Extract the [X, Y] coordinate from the center of the cell holding the provided text.  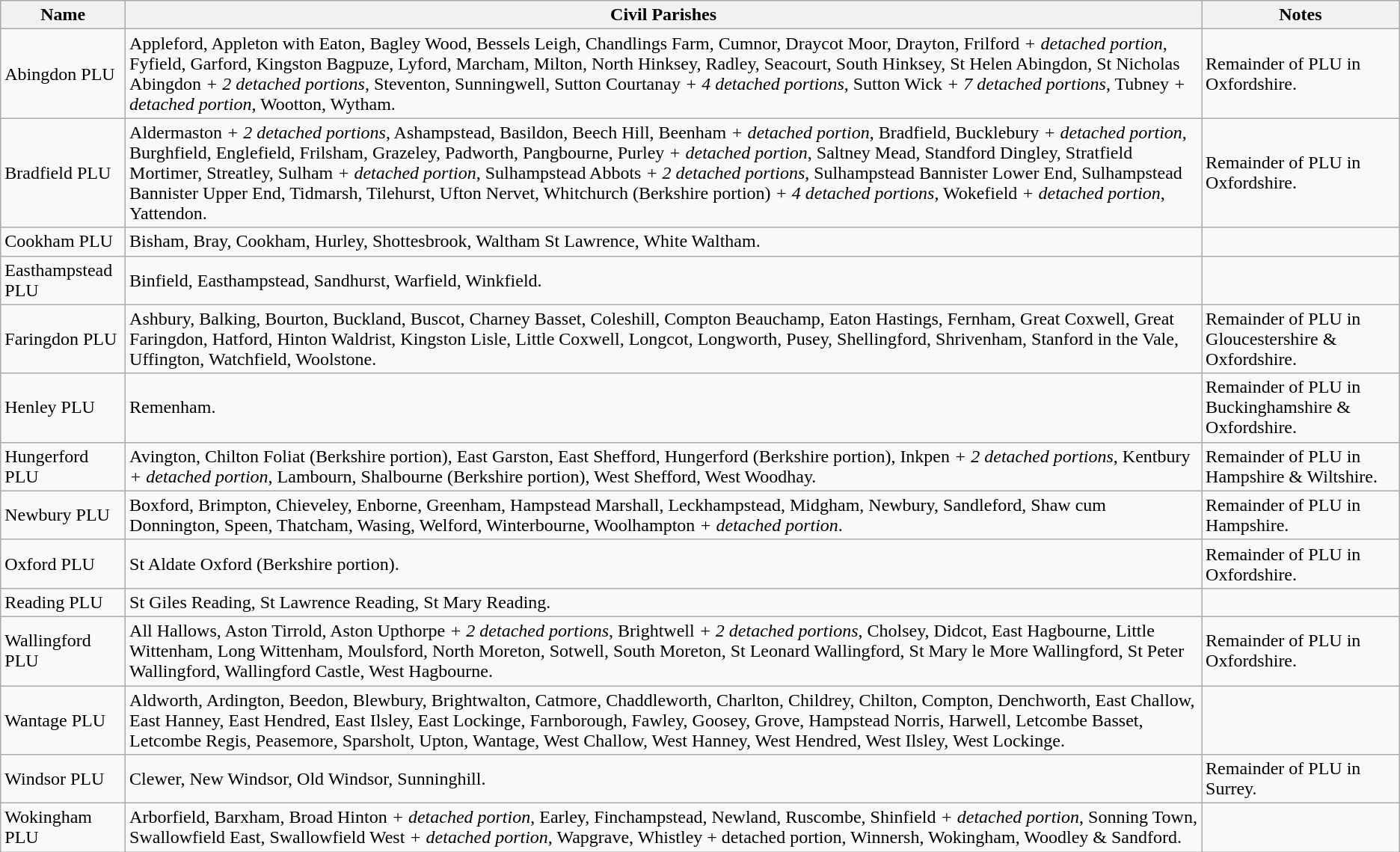
Cookham PLU [63, 242]
Hungerford PLU [63, 467]
Newbury PLU [63, 515]
Civil Parishes [664, 15]
Bisham, Bray, Cookham, Hurley, Shottesbrook, Waltham St Lawrence, White Waltham. [664, 242]
Remainder of PLU in Buckinghamshire & Oxfordshire. [1301, 408]
Remenham. [664, 408]
Wokingham PLU [63, 827]
Remainder of PLU in Surrey. [1301, 779]
Remainder of PLU in Hampshire. [1301, 515]
Henley PLU [63, 408]
St Giles Reading, St Lawrence Reading, St Mary Reading. [664, 602]
Binfield, Easthampstead, Sandhurst, Warfield, Winkfield. [664, 280]
Remainder of PLU in Gloucestershire & Oxfordshire. [1301, 339]
Name [63, 15]
Bradfield PLU [63, 173]
Easthampstead PLU [63, 280]
Abingdon PLU [63, 73]
Remainder of PLU in Hampshire & Wiltshire. [1301, 467]
St Aldate Oxford (Berkshire portion). [664, 564]
Oxford PLU [63, 564]
Wantage PLU [63, 720]
Notes [1301, 15]
Faringdon PLU [63, 339]
Wallingford PLU [63, 651]
Windsor PLU [63, 779]
Reading PLU [63, 602]
Clewer, New Windsor, Old Windsor, Sunninghill. [664, 779]
